Find where the given text appears and provide that cell's center as (x, y) coordinate. 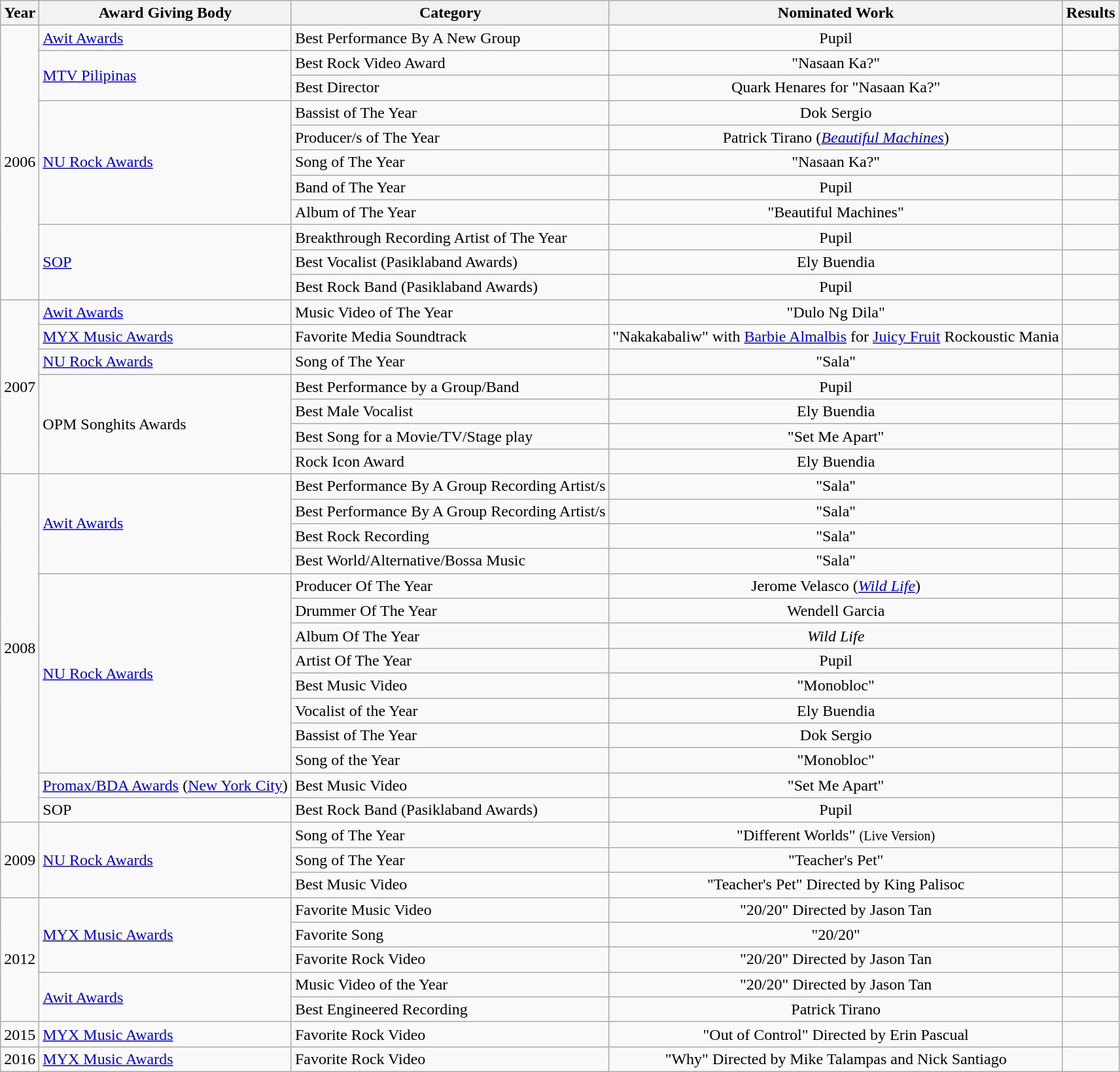
Band of The Year (450, 187)
Album Of The Year (450, 635)
Producer Of The Year (450, 586)
Rock Icon Award (450, 461)
2007 (20, 387)
Patrick Tirano (836, 1009)
MTV Pilipinas (166, 75)
Music Video of The Year (450, 312)
Wild Life (836, 635)
Wendell Garcia (836, 611)
Best Male Vocalist (450, 412)
Best Rock Video Award (450, 63)
Year (20, 13)
Promax/BDA Awards (New York City) (166, 785)
Best Performance By A New Group (450, 38)
2009 (20, 860)
Favorite Media Soundtrack (450, 337)
Favorite Song (450, 935)
Album of The Year (450, 212)
"Teacher's Pet" (836, 860)
"Different Worlds" (Live Version) (836, 835)
"Teacher's Pet" Directed by King Palisoc (836, 885)
Drummer Of The Year (450, 611)
2006 (20, 162)
OPM Songhits Awards (166, 424)
2016 (20, 1059)
"Nakakabaliw" with Barbie Almalbis for Juicy Fruit Rockoustic Mania (836, 337)
Jerome Velasco (Wild Life) (836, 586)
Artist Of The Year (450, 660)
Song of the Year (450, 760)
Category (450, 13)
Best Vocalist (Pasiklaband Awards) (450, 262)
Breakthrough Recording Artist of The Year (450, 237)
Music Video of the Year (450, 984)
Patrick Tirano (Beautiful Machines) (836, 137)
Results (1091, 13)
Quark Henares for "Nasaan Ka?" (836, 88)
Producer/s of The Year (450, 137)
Favorite Music Video (450, 910)
"20/20" (836, 935)
Best World/Alternative/Bossa Music (450, 561)
"Why" Directed by Mike Talampas and Nick Santiago (836, 1059)
Best Song for a Movie/TV/Stage play (450, 437)
2012 (20, 959)
"Dulo Ng Dila" (836, 312)
Best Engineered Recording (450, 1009)
2015 (20, 1034)
2008 (20, 648)
Best Rock Recording (450, 536)
Award Giving Body (166, 13)
Best Director (450, 88)
Nominated Work (836, 13)
Best Performance by a Group/Band (450, 387)
"Beautiful Machines" (836, 212)
Vocalist of the Year (450, 710)
"Out of Control" Directed by Erin Pascual (836, 1034)
